Scan for the cell matching the given text and deliver its [X, Y] coordinate at center. 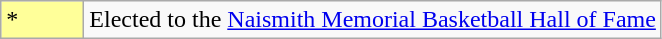
* [42, 20]
Elected to the Naismith Memorial Basketball Hall of Fame [373, 20]
